Capture the cell that displays the provided text and extract its (x, y) central coordinate. 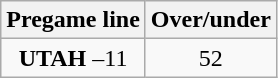
Pregame line (74, 20)
Over/under (210, 20)
UTAH –11 (74, 58)
52 (210, 58)
